Locate the cell with the specified text and output its (x, y) center coordinate. 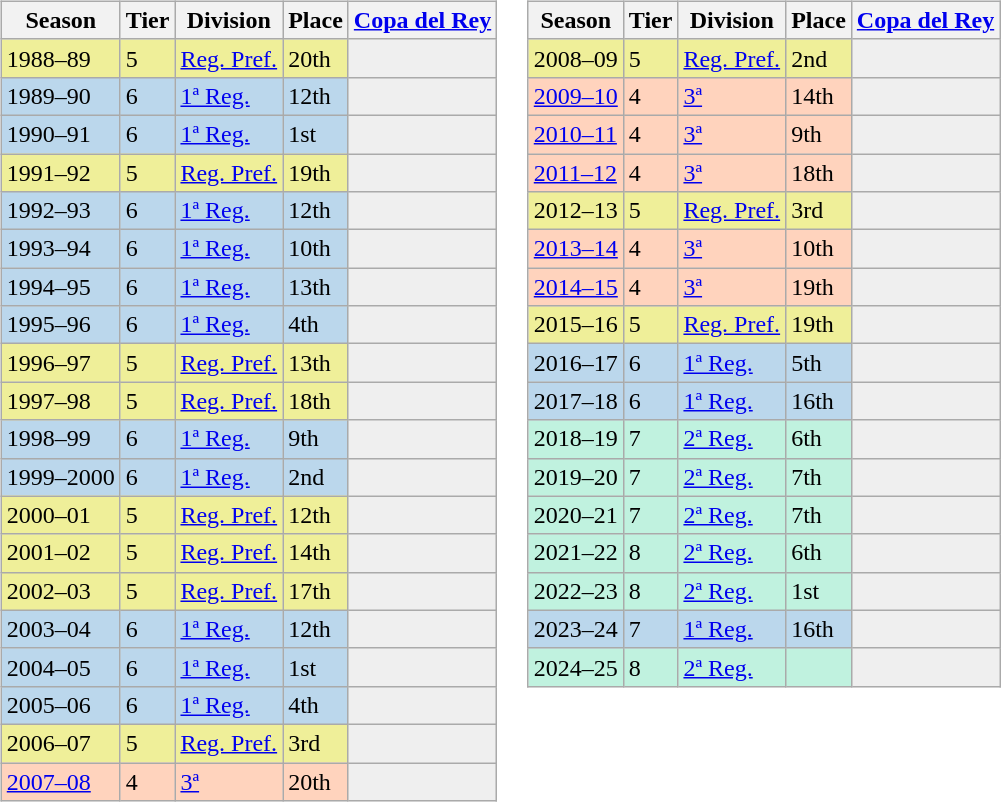
2017–18 (576, 401)
2010–11 (576, 134)
2008–09 (576, 58)
1998–99 (60, 439)
1997–98 (60, 401)
2016–17 (576, 363)
2005–06 (60, 705)
17th (316, 591)
2007–08 (60, 781)
2000–01 (60, 515)
1990–91 (60, 134)
2006–07 (60, 743)
2012–13 (576, 211)
1993–94 (60, 249)
1992–93 (60, 211)
1996–97 (60, 363)
2001–02 (60, 553)
2023–24 (576, 629)
2021–22 (576, 553)
2004–05 (60, 667)
2002–03 (60, 591)
2011–12 (576, 173)
1995–96 (60, 325)
2009–10 (576, 96)
5th (819, 363)
2014–15 (576, 287)
1999–2000 (60, 477)
1991–92 (60, 173)
2024–25 (576, 667)
2013–14 (576, 249)
2022–23 (576, 591)
2003–04 (60, 629)
2020–21 (576, 515)
2015–16 (576, 325)
1989–90 (60, 96)
2018–19 (576, 439)
1988–89 (60, 58)
1994–95 (60, 287)
2019–20 (576, 477)
